For the text-containing cell, return its midpoint in [X, Y] coordinate format. 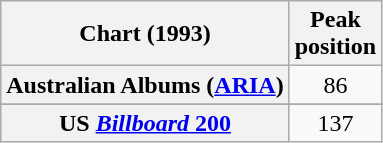
137 [335, 123]
Peakposition [335, 34]
Australian Albums (ARIA) [145, 85]
86 [335, 85]
Chart (1993) [145, 34]
US Billboard 200 [145, 123]
